Find where the given text appears and provide that cell's center as (x, y) coordinate. 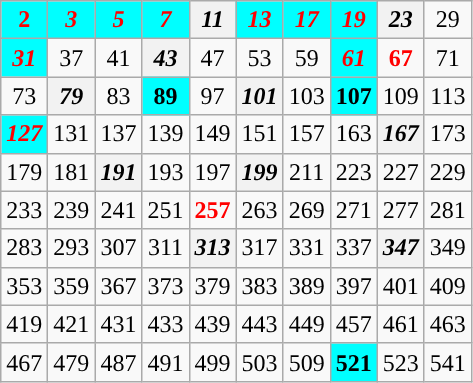
367 (118, 286)
419 (24, 324)
277 (400, 210)
53 (260, 58)
349 (448, 248)
263 (260, 210)
467 (24, 362)
227 (400, 172)
389 (306, 286)
491 (166, 362)
107 (354, 96)
307 (118, 248)
157 (306, 134)
149 (212, 134)
233 (24, 210)
293 (72, 248)
421 (72, 324)
31 (24, 58)
167 (400, 134)
431 (118, 324)
211 (306, 172)
449 (306, 324)
109 (400, 96)
541 (448, 362)
353 (24, 286)
139 (166, 134)
137 (118, 134)
331 (306, 248)
103 (306, 96)
13 (260, 20)
181 (72, 172)
173 (448, 134)
283 (24, 248)
239 (72, 210)
151 (260, 134)
241 (118, 210)
29 (448, 20)
71 (448, 58)
89 (166, 96)
271 (354, 210)
61 (354, 58)
37 (72, 58)
521 (354, 362)
347 (400, 248)
397 (354, 286)
337 (354, 248)
223 (354, 172)
5 (118, 20)
409 (448, 286)
41 (118, 58)
197 (212, 172)
461 (400, 324)
73 (24, 96)
457 (354, 324)
83 (118, 96)
401 (400, 286)
311 (166, 248)
487 (118, 362)
281 (448, 210)
113 (448, 96)
191 (118, 172)
509 (306, 362)
19 (354, 20)
2 (24, 20)
193 (166, 172)
443 (260, 324)
503 (260, 362)
11 (212, 20)
479 (72, 362)
79 (72, 96)
199 (260, 172)
269 (306, 210)
127 (24, 134)
131 (72, 134)
47 (212, 58)
101 (260, 96)
313 (212, 248)
17 (306, 20)
499 (212, 362)
439 (212, 324)
523 (400, 362)
251 (166, 210)
67 (400, 58)
379 (212, 286)
43 (166, 58)
163 (354, 134)
433 (166, 324)
23 (400, 20)
463 (448, 324)
59 (306, 58)
359 (72, 286)
257 (212, 210)
229 (448, 172)
7 (166, 20)
179 (24, 172)
383 (260, 286)
97 (212, 96)
373 (166, 286)
3 (72, 20)
317 (260, 248)
